Output the (X, Y) coordinate of the center of the cell containing the given text.  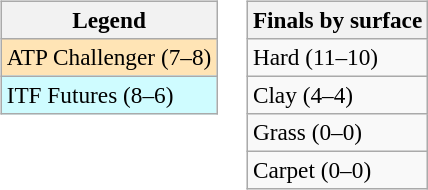
ITF Futures (8–6) (108, 95)
Clay (4–4) (337, 95)
Grass (0–0) (337, 133)
ATP Challenger (7–8) (108, 57)
Hard (11–10) (337, 57)
Carpet (0–0) (337, 171)
Finals by surface (337, 20)
Legend (108, 20)
